Output the (x, y) coordinate of the center of the cell containing the given text.  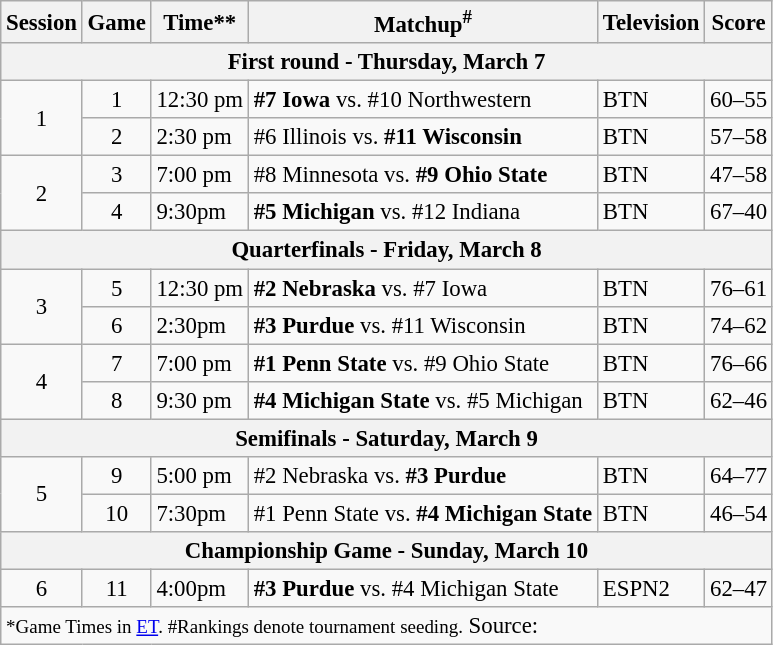
62–47 (739, 588)
#3 Purdue vs. #4 Michigan State (422, 588)
#4 Michigan State vs. #5 Michigan (422, 400)
9:30pm (200, 213)
11 (116, 588)
9 (116, 476)
5:00 pm (200, 476)
*Game Times in ET. #Rankings denote tournament seeding. Source: (387, 626)
7:30pm (200, 513)
#6 Illinois vs. #11 Wisconsin (422, 137)
Championship Game - Sunday, March 10 (387, 551)
#7 Iowa vs. #10 Northwestern (422, 100)
4:00pm (200, 588)
Matchup# (422, 22)
#1 Penn State vs. #9 Ohio State (422, 363)
8 (116, 400)
76–61 (739, 288)
Time** (200, 22)
#5 Michigan vs. #12 Indiana (422, 213)
#8 Minnesota vs. #9 Ohio State (422, 175)
First round - Thursday, March 7 (387, 62)
9:30 pm (200, 400)
Quarterfinals - Friday, March 8 (387, 250)
64–77 (739, 476)
7 (116, 363)
10 (116, 513)
Semifinals - Saturday, March 9 (387, 438)
57–58 (739, 137)
Score (739, 22)
Television (652, 22)
Session (42, 22)
#2 Nebraska vs. #3 Purdue (422, 476)
67–40 (739, 213)
Game (116, 22)
2:30 pm (200, 137)
ESPN2 (652, 588)
47–58 (739, 175)
74–62 (739, 325)
60–55 (739, 100)
62–46 (739, 400)
#3 Purdue vs. #11 Wisconsin (422, 325)
#2 Nebraska vs. #7 Iowa (422, 288)
#1 Penn State vs. #4 Michigan State (422, 513)
2:30pm (200, 325)
76–66 (739, 363)
46–54 (739, 513)
